Identify which cell holds the provided text, then report its [x, y] central coordinate. 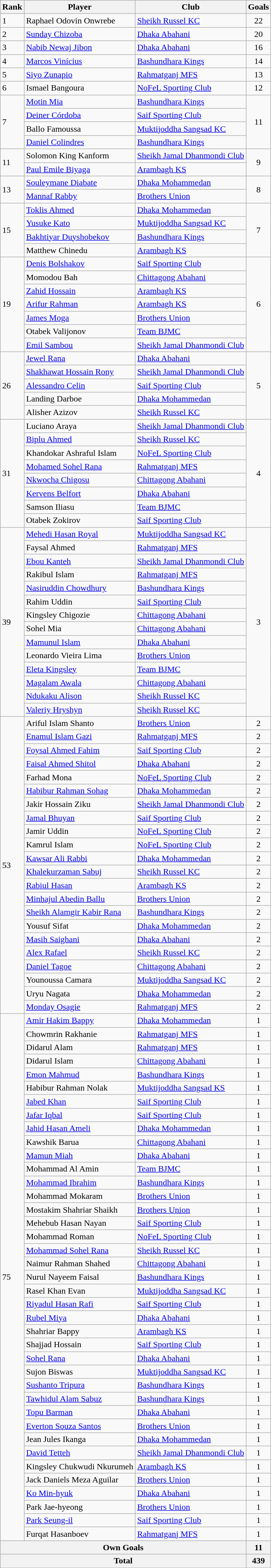
Rank [12, 7]
Furqat Hasanboev [80, 1534]
Mamunul Islam [80, 642]
Jafar Iqbal [80, 1115]
Mohammad Ibrahim [80, 1182]
Rahim Uddin [80, 602]
Mohammad Roman [80, 1236]
Motin Mia [80, 102]
Rabiul Hasan [80, 885]
David Tetteh [80, 1453]
Uryu Nagata [80, 993]
Jamal Bhuyan [80, 818]
Toklis Ahmed [80, 210]
Shajjad Hossain [80, 1345]
Mohammad Mokaram [80, 1196]
Ndukaku Alison [80, 696]
Otabek Valijonov [80, 331]
75 [12, 1277]
Ebou Kanteh [80, 561]
Rubel Miya [80, 1318]
Total [123, 1561]
Yusuke Kato [80, 223]
Kawsar Ali Rabbi [80, 858]
Mohammad Sohel Rana [80, 1250]
Bakhtiyar Duyshobekov [80, 237]
Ismael Bangoura [80, 88]
31 [12, 473]
Siyo Zunapio [80, 75]
Rakibul Islam [80, 574]
Alessandro Celin [80, 385]
39 [12, 622]
Landing Darboe [80, 399]
Minhajul Abedin Ballu [80, 899]
Faisal Ahmed Shitol [80, 764]
439 [259, 1561]
Emil Sambou [80, 345]
Leonardo Vieira Lima [80, 656]
Sohel Rana [80, 1358]
Monday Osagie [80, 1007]
Masih Saighani [80, 939]
Khandokar Ashraful Islam [80, 453]
Mohamed Sohel Rana [80, 466]
8 [259, 190]
Park Jae-hyeong [80, 1507]
Kamrul Islam [80, 845]
Mehedi Hasan Royal [80, 534]
Mannaf Rabby [80, 196]
20 [259, 34]
Solomon King Kanform [80, 155]
Jean Jules Ikanga [80, 1439]
Own Goals [123, 1547]
Jabed Khan [80, 1102]
Shakhawat Hossain Rony [80, 372]
Daniel Colindres [80, 142]
Riyadul Hasan Rafi [80, 1304]
Didarul Islam [80, 1061]
Muktijoddha Sangsad KS [191, 1088]
Rasel Khan Evan [80, 1291]
Khalekurzaman Sabuj [80, 872]
Jack Daniels Meza Aguilar [80, 1480]
Club [191, 7]
Nurul Nayeem Faisal [80, 1277]
Sunday Chizoba [80, 34]
Faysal Ahmed [80, 547]
Foysal Ahmed Fahim [80, 750]
Habibur Rahman Nolak [80, 1088]
Player [80, 7]
Souleymane Diabate [80, 183]
16 [259, 48]
Naimur Rahman Shahed [80, 1264]
Sheikh Alamgir Kabir Rana [80, 912]
Denis Bolshakov [80, 264]
53 [12, 865]
Jamir Uddin [80, 831]
Biplu Ahmed [80, 439]
Mamun Miah [80, 1155]
14 [259, 61]
Everton Souza Santos [80, 1426]
15 [12, 230]
Samson Iliasu [80, 507]
Daniel Tagoe [80, 966]
Enamul Islam Gazi [80, 737]
19 [12, 304]
Mostakim Shahriar Shaikh [80, 1209]
Tawhidul Alam Sabuz [80, 1399]
Matthew Chinedu [80, 250]
Arifur Rahman [80, 304]
Chowmrin Rakhanie [80, 1034]
Sushanto Tripura [80, 1385]
26 [12, 385]
12 [259, 88]
Younoussa Camara [80, 980]
Eleta Kingsley [80, 669]
Jewel Rana [80, 358]
Valeriy Hryshyn [80, 710]
Magalam Awala [80, 683]
Marcos Vinícius [80, 61]
Alex Rafael [80, 953]
Sohel Mia [80, 629]
Goals [259, 7]
22 [259, 21]
Emon Mahmud [80, 1075]
Didarul Alam [80, 1048]
Otabek Zokirov [80, 520]
Jakir Hossain Ziku [80, 804]
Nkwocha Chigosu [80, 480]
Zahid Hossain [80, 291]
James Moga [80, 318]
Kawshik Barua [80, 1142]
Nabib Newaj Jibon [80, 48]
Mohammad Al Amin [80, 1169]
Mehebub Hasan Nayan [80, 1223]
Shahriar Bappy [80, 1331]
Kingsley Chukwudi Nkurumeh [80, 1466]
Ko Min-hyuk [80, 1493]
Paul Emile Biyaga [80, 169]
Kervens Belfort [80, 493]
Momodou Bah [80, 277]
Raphael Odovin Onwrebe [80, 21]
Ballo Famoussa [80, 129]
Luciano Araya [80, 426]
Yousuf Sifat [80, 926]
Alisher Azizov [80, 413]
Amir Hakim Bappy [80, 1020]
Kingsley Chigozie [80, 615]
Nasiruddin Chowdhury [80, 588]
Topu Barman [80, 1412]
Sujon Biswas [80, 1372]
Ariful Islam Shanto [80, 723]
Jahid Hasan Ameli [80, 1129]
Deiner Córdoba [80, 115]
Park Seung-il [80, 1520]
9 [259, 162]
Habibur Rahman Sohag [80, 791]
Farhad Mona [80, 777]
